Scan for the cell matching the given text and deliver its (X, Y) coordinate at center. 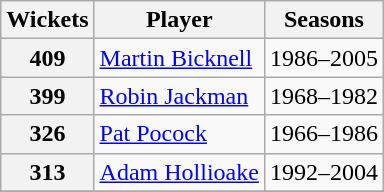
Wickets (48, 20)
Martin Bicknell (179, 58)
1968–1982 (324, 96)
Robin Jackman (179, 96)
1992–2004 (324, 172)
1966–1986 (324, 134)
Pat Pocock (179, 134)
399 (48, 96)
1986–2005 (324, 58)
Adam Hollioake (179, 172)
Player (179, 20)
Seasons (324, 20)
326 (48, 134)
409 (48, 58)
313 (48, 172)
